Return the (X, Y) coordinate for the center point of the cell that contains the specified text.  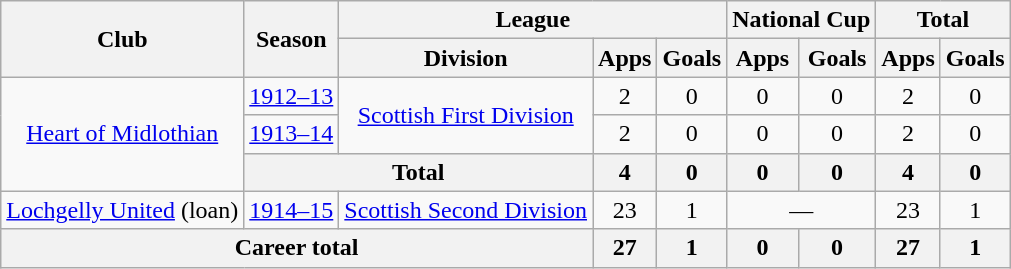
1913–14 (292, 134)
1914–15 (292, 210)
Division (466, 58)
Scottish Second Division (466, 210)
Club (122, 39)
Scottish First Division (466, 115)
— (802, 210)
Career total (297, 248)
League (533, 20)
Lochgelly United (loan) (122, 210)
Season (292, 39)
Heart of Midlothian (122, 134)
National Cup (802, 20)
1912–13 (292, 96)
